For the text-containing cell, return its midpoint in (x, y) coordinate format. 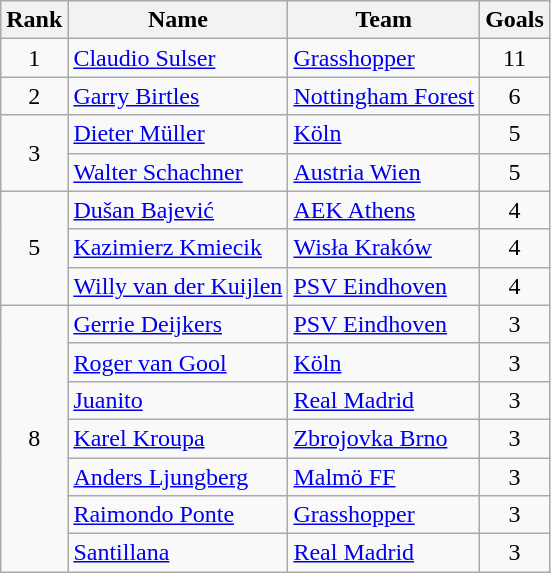
6 (515, 96)
Dieter Müller (178, 134)
Gerrie Deijkers (178, 324)
Santillana (178, 553)
8 (34, 438)
11 (515, 58)
Zbrojovka Brno (384, 438)
Walter Schachner (178, 172)
Karel Kroupa (178, 438)
AEK Athens (384, 210)
Rank (34, 20)
Claudio Sulser (178, 58)
Willy van der Kuijlen (178, 286)
Kazimierz Kmiecik (178, 248)
Wisła Kraków (384, 248)
Malmö FF (384, 477)
1 (34, 58)
Raimondo Ponte (178, 515)
Garry Birtles (178, 96)
Nottingham Forest (384, 96)
Team (384, 20)
Dušan Bajević (178, 210)
Goals (515, 20)
Juanito (178, 400)
Austria Wien (384, 172)
Roger van Gool (178, 362)
Name (178, 20)
2 (34, 96)
Anders Ljungberg (178, 477)
